Extract the [X, Y] coordinate from the center of the cell holding the provided text.  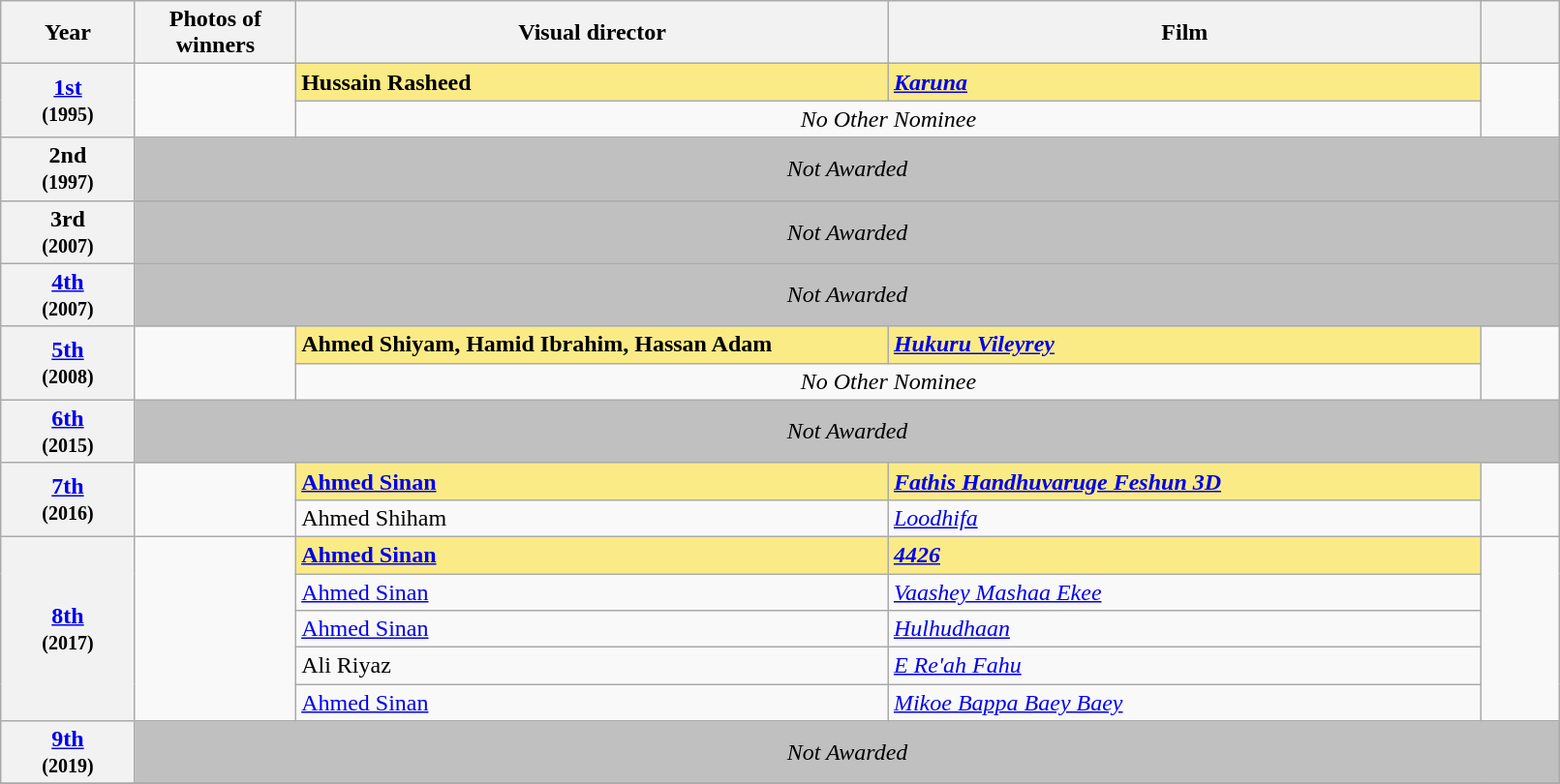
Ahmed Shiyam, Hamid Ibrahim, Hassan Adam [593, 345]
4426 [1184, 555]
Hulhudhaan [1184, 629]
9th(2019) [68, 753]
7th(2016) [68, 499]
4th(2007) [68, 294]
Ali Riyaz [593, 666]
Photos of winners [215, 33]
6th(2015) [68, 432]
1st(1995) [68, 101]
Hukuru Vileyrey [1184, 345]
Loodhifa [1184, 518]
8th(2017) [68, 628]
5th(2008) [68, 363]
Hussain Rasheed [593, 82]
3rd(2007) [68, 232]
Mikoe Bappa Baey Baey [1184, 703]
2nd(1997) [68, 168]
Year [68, 33]
Karuna [1184, 82]
Fathis Handhuvaruge Feshun 3D [1184, 481]
E Re'ah Fahu [1184, 666]
Visual director [593, 33]
Film [1184, 33]
Vaashey Mashaa Ekee [1184, 591]
Ahmed Shiham [593, 518]
